Provide the [X, Y] coordinate of the cell's center where the given text is located.  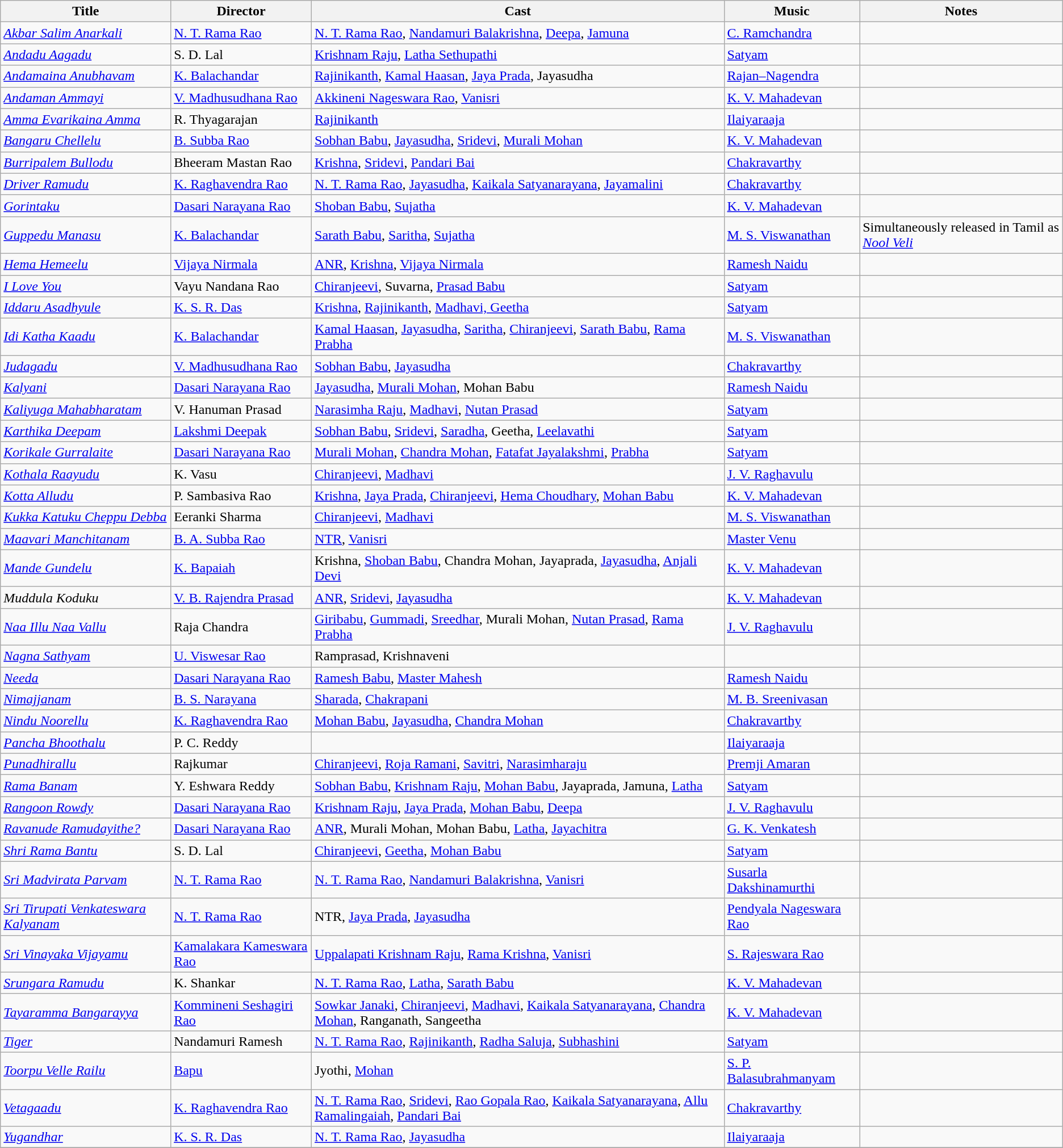
Andaman Ammayi [86, 98]
Tiger [86, 1041]
Sarath Babu, Saritha, Sujatha [518, 235]
Kalyani [86, 388]
Rangoon Rowdy [86, 807]
N. T. Rama Rao, Nandamuri Balakrishna, Vanisri [518, 880]
Nindu Noorellu [86, 721]
N. T. Rama Rao, Latha, Sarath Babu [518, 983]
Notes [961, 11]
Pendyala Nageswara Rao [792, 916]
Sri Tirupati Venkateswara Kalyanam [86, 916]
Muddula Koduku [86, 597]
Chiranjeevi, Roja Ramani, Savitri, Narasimharaju [518, 764]
K. Vasu [241, 474]
Krishnam Raju, Latha Sethupathi [518, 55]
Needa [86, 677]
Kamal Haasan, Jayasudha, Saritha, Chiranjeevi, Sarath Babu, Rama Prabha [518, 337]
Burripalem Bullodu [86, 162]
NTR, Vanisri [518, 539]
Mohan Babu, Jayasudha, Chandra Mohan [518, 721]
Sowkar Janaki, Chiranjeevi, Madhavi, Kaikala Satyanarayana, Chandra Mohan, Ranganath, Sangeetha [518, 1012]
N. T. Rama Rao, Sridevi, Rao Gopala Rao, Kaikala Satyanarayana, Allu Ramalingaiah, Pandari Bai [518, 1107]
Pancha Bhoothalu [86, 743]
B. A. Subba Rao [241, 539]
Sharada, Chakrapani [518, 699]
Sri Madvirata Parvam [86, 880]
Karthika Deepam [86, 431]
Kothala Raayudu [86, 474]
Giribabu, Gummadi, Sreedhar, Murali Mohan, Nutan Prasad, Rama Prabha [518, 627]
Hema Hemeelu [86, 264]
Akbar Salim Anarkali [86, 33]
Lakshmi Deepak [241, 431]
I Love You [86, 286]
Kaliyuga Mahabharatam [86, 409]
Judagadu [86, 366]
N. T. Rama Rao, Rajinikanth, Radha Saluja, Subhashini [518, 1041]
Guppedu Manasu [86, 235]
Vetagaadu [86, 1107]
Raja Chandra [241, 627]
Yugandhar [86, 1137]
Sobhan Babu, Jayasudha [518, 366]
Rajinikanth [518, 119]
Nandamuri Ramesh [241, 1041]
ANR, Krishna, Vijaya Nirmala [518, 264]
M. B. Sreenivasan [792, 699]
Sobhan Babu, Sridevi, Saradha, Geetha, Leelavathi [518, 431]
Srungara Ramudu [86, 983]
Director [241, 11]
Ramprasad, Krishnaveni [518, 656]
Amma Evarikaina Amma [86, 119]
Cast [518, 11]
Rajkumar [241, 764]
Title [86, 11]
Krishna, Shoban Babu, Chandra Mohan, Jayaprada, Jayasudha, Anjali Devi [518, 568]
Nagna Sathyam [86, 656]
Krishna, Rajinikanth, Madhavi, Geetha [518, 308]
Andamaina Anubhavam [86, 76]
N. T. Rama Rao, Jayasudha [518, 1137]
Jyothi, Mohan [518, 1071]
Eeranki Sharma [241, 517]
Naa Illu Naa Vallu [86, 627]
Sobhan Babu, Krishnam Raju, Mohan Babu, Jayaprada, Jamuna, Latha [518, 786]
NTR, Jaya Prada, Jayasudha [518, 916]
Maavari Manchitanam [86, 539]
Driver Ramudu [86, 184]
B. S. Narayana [241, 699]
Shoban Babu, Sujatha [518, 206]
R. Thyagarajan [241, 119]
Rajan–Nagendra [792, 76]
Tayaramma Bangarayya [86, 1012]
V. Hanuman Prasad [241, 409]
Nimajjanam [86, 699]
Punadhirallu [86, 764]
B. Subba Rao [241, 141]
Ravanude Ramudayithe? [86, 829]
Ramesh Babu, Master Mahesh [518, 677]
K. Bapaiah [241, 568]
Chiranjeevi, Geetha, Mohan Babu [518, 850]
Chiranjeevi, Suvarna, Prasad Babu [518, 286]
N. T. Rama Rao, Nandamuri Balakrishna, Deepa, Jamuna [518, 33]
Rama Banam [86, 786]
Sri Vinayaka Vijayamu [86, 954]
ANR, Sridevi, Jayasudha [518, 597]
Korikale Gurralaite [86, 453]
Murali Mohan, Chandra Mohan, Fatafat Jayalakshmi, Prabha [518, 453]
Premji Amaran [792, 764]
Iddaru Asadhyule [86, 308]
P. Sambasiva Rao [241, 496]
Toorpu Velle Railu [86, 1071]
Kotta Alludu [86, 496]
Andadu Aagadu [86, 55]
Music [792, 11]
G. K. Venkatesh [792, 829]
Rajinikanth, Kamal Haasan, Jaya Prada, Jayasudha [518, 76]
S. Rajeswara Rao [792, 954]
U. Viswesar Rao [241, 656]
ANR, Murali Mohan, Mohan Babu, Latha, Jayachitra [518, 829]
Y. Eshwara Reddy [241, 786]
Uppalapati Krishnam Raju, Rama Krishna, Vanisri [518, 954]
V. B. Rajendra Prasad [241, 597]
Gorintaku [86, 206]
K. Shankar [241, 983]
Bangaru Chellelu [86, 141]
Sobhan Babu, Jayasudha, Sridevi, Murali Mohan [518, 141]
Krishna, Sridevi, Pandari Bai [518, 162]
Susarla Dakshinamurthi [792, 880]
Shri Rama Bantu [86, 850]
Master Venu [792, 539]
Mande Gundelu [86, 568]
Krishnam Raju, Jaya Prada, Mohan Babu, Deepa [518, 807]
Kommineni Seshagiri Rao [241, 1012]
Kamalakara Kameswara Rao [241, 954]
Krishna, Jaya Prada, Chiranjeevi, Hema Choudhary, Mohan Babu [518, 496]
Bapu [241, 1071]
Idi Katha Kaadu [86, 337]
Bheeram Mastan Rao [241, 162]
Vijaya Nirmala [241, 264]
Vayu Nandana Rao [241, 286]
Simultaneously released in Tamil as Nool Veli [961, 235]
P. C. Reddy [241, 743]
Narasimha Raju, Madhavi, Nutan Prasad [518, 409]
N. T. Rama Rao, Jayasudha, Kaikala Satyanarayana, Jayamalini [518, 184]
Jayasudha, Murali Mohan, Mohan Babu [518, 388]
S. P. Balasubrahmanyam [792, 1071]
Kukka Katuku Cheppu Debba [86, 517]
C. Ramchandra [792, 33]
Akkineni Nageswara Rao, Vanisri [518, 98]
